Search for the cell housing the specified text and yield its [X, Y] center coordinate. 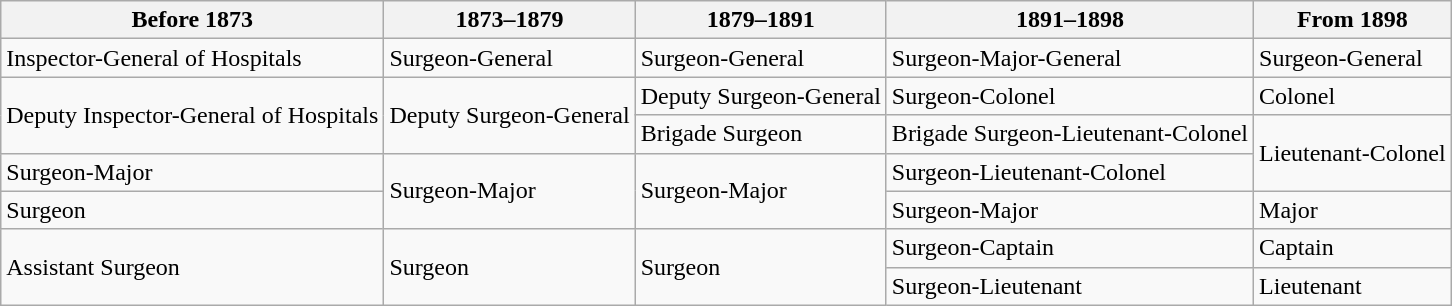
Surgeon-Lieutenant-Colonel [1070, 172]
Before 1873 [192, 20]
Surgeon-Major-General [1070, 58]
Lieutenant [1353, 286]
Major [1353, 210]
Deputy Inspector-General of Hospitals [192, 115]
1891–1898 [1070, 20]
Colonel [1353, 96]
Brigade Surgeon-Lieutenant-Colonel [1070, 134]
Surgeon-Lieutenant [1070, 286]
Inspector-General of Hospitals [192, 58]
Surgeon-Colonel [1070, 96]
Surgeon-Captain [1070, 248]
Lieutenant-Colonel [1353, 153]
Assistant Surgeon [192, 267]
Brigade Surgeon [760, 134]
Captain [1353, 248]
1873–1879 [510, 20]
From 1898 [1353, 20]
1879–1891 [760, 20]
